Detect which cell encompasses the target text, then output its (X, Y) center coordinate. 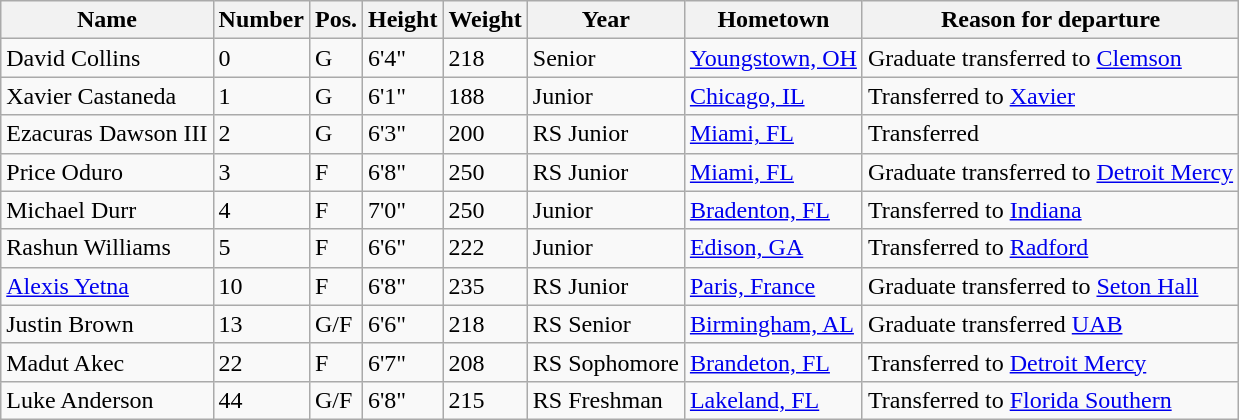
Bradenton, FL (773, 210)
10 (261, 286)
RS Sophomore (606, 362)
235 (485, 286)
Number (261, 20)
Price Oduro (107, 172)
6'4" (403, 58)
Hometown (773, 20)
Senior (606, 58)
Transferred (1050, 134)
2 (261, 134)
Weight (485, 20)
3 (261, 172)
Justin Brown (107, 324)
1 (261, 96)
208 (485, 362)
6'3" (403, 134)
Reason for departure (1050, 20)
Name (107, 20)
7'0" (403, 210)
22 (261, 362)
Alexis Yetna (107, 286)
Transferred to Radford (1050, 248)
Year (606, 20)
Graduate transferred to Detroit Mercy (1050, 172)
200 (485, 134)
Xavier Castaneda (107, 96)
Michael Durr (107, 210)
4 (261, 210)
Rashun Williams (107, 248)
Luke Anderson (107, 400)
44 (261, 400)
215 (485, 400)
Pos. (336, 20)
Madut Akec (107, 362)
188 (485, 96)
Birmingham, AL (773, 324)
Ezacuras Dawson III (107, 134)
Graduate transferred to Seton Hall (1050, 286)
Graduate transferred UAB (1050, 324)
Paris, France (773, 286)
RS Senior (606, 324)
Transferred to Xavier (1050, 96)
6'1" (403, 96)
Height (403, 20)
Transferred to Florida Southern (1050, 400)
Graduate transferred to Clemson (1050, 58)
0 (261, 58)
Youngstown, OH (773, 58)
13 (261, 324)
Transferred to Indiana (1050, 210)
222 (485, 248)
RS Freshman (606, 400)
Edison, GA (773, 248)
Chicago, IL (773, 96)
Brandeton, FL (773, 362)
Lakeland, FL (773, 400)
5 (261, 248)
6'7" (403, 362)
David Collins (107, 58)
Transferred to Detroit Mercy (1050, 362)
